Return the (x, y) coordinate for the center point of the cell that contains the specified text.  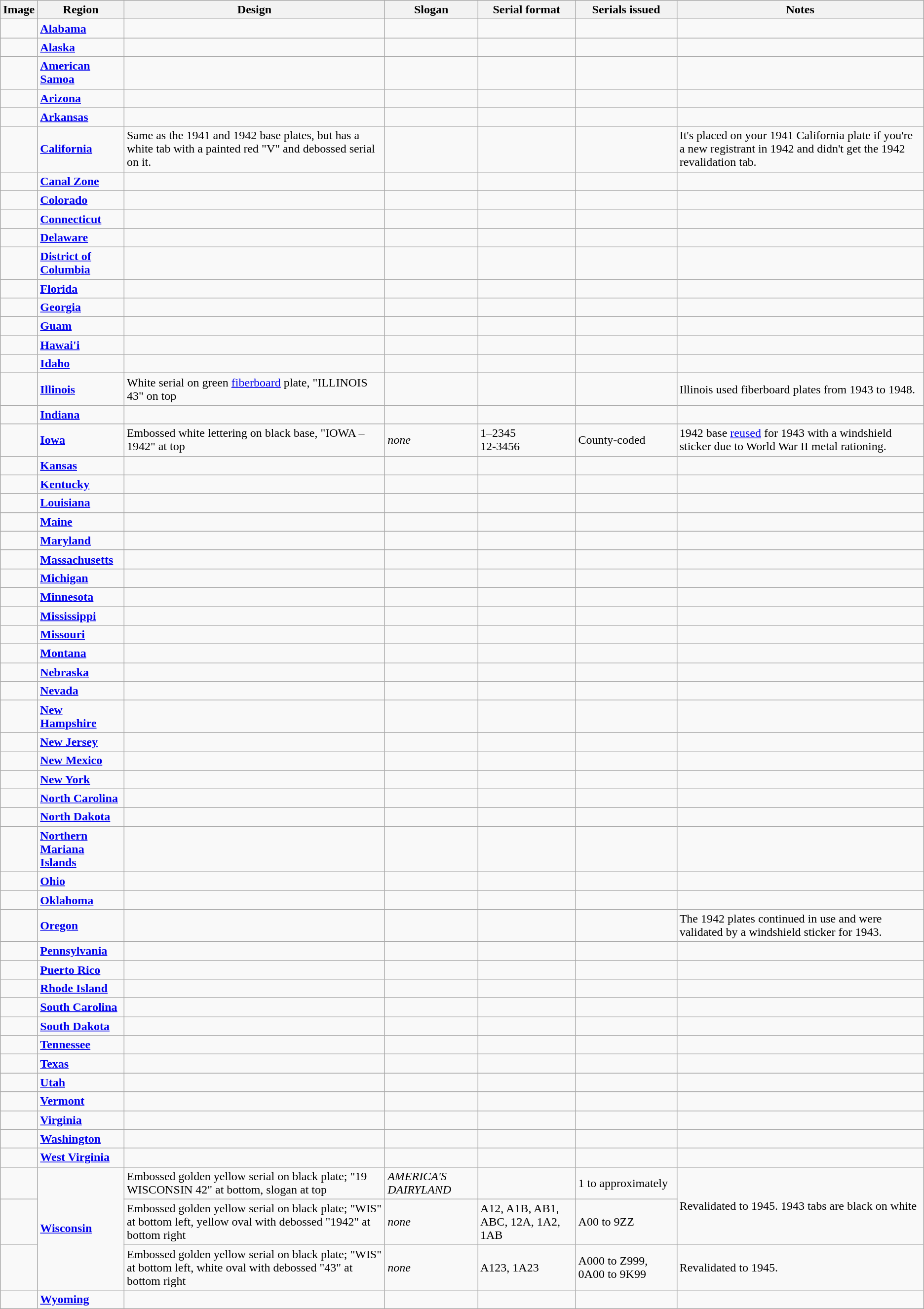
Notes (800, 10)
Oregon (81, 925)
Louisiana (81, 503)
Hawai'i (81, 345)
1 to approximately (626, 1183)
Revalidated to 1945. (800, 1267)
Alaska (81, 47)
South Carolina (81, 1007)
The 1942 plates continued in use and were validated by a windshield sticker for 1943. (800, 925)
Illinois used fiberboard plates from 1943 to 1948. (800, 389)
Maryland (81, 540)
Alabama (81, 29)
Connecticut (81, 219)
County-coded (626, 440)
Serial format (527, 10)
1942 base reused for 1943 with a windshield sticker due to World War II metal rationing. (800, 440)
Embossed golden yellow serial on black plate; "WIS" at bottom left, white oval with debossed "43" at bottom right (254, 1267)
Colorado (81, 200)
Idaho (81, 364)
Image (19, 10)
1–234512-3456 (527, 440)
Wyoming (81, 1299)
North Dakota (81, 817)
Puerto Rico (81, 970)
A123, 1A23 (527, 1267)
New Hampshire (81, 717)
Florida (81, 289)
New York (81, 779)
New Mexico (81, 761)
West Virginia (81, 1157)
Embossed golden yellow serial on black plate; "WIS" at bottom left, yellow oval with debossed "1942" at bottom right (254, 1222)
Georgia (81, 308)
District ofColumbia (81, 263)
Wisconsin (81, 1228)
Illinois (81, 389)
Iowa (81, 440)
Texas (81, 1064)
It's placed on your 1941 California plate if you're a new registrant in 1942 and didn't get the 1942 revalidation tab. (800, 149)
Massachusetts (81, 559)
Pennsylvania (81, 951)
Montana (81, 654)
Arizona (81, 98)
Revalidated to 1945. 1943 tabs are black on white (800, 1205)
A12, A1B, AB1, ABC, 12A, 1A2, 1AB (527, 1222)
A000 to Z999, 0A00 to 9K99 (626, 1267)
Nebraska (81, 672)
Tennessee (81, 1045)
Delaware (81, 237)
Ohio (81, 881)
American Samoa (81, 73)
Nevada (81, 691)
California (81, 149)
Indiana (81, 415)
Embossed white lettering on black base, "IOWA – 1942" at top (254, 440)
Utah (81, 1082)
Arkansas (81, 117)
AMERICA'S DAIRYLAND (431, 1183)
Design (254, 10)
South Dakota (81, 1026)
Canal Zone (81, 181)
Northern Mariana Islands (81, 849)
Kentucky (81, 484)
Same as the 1941 and 1942 base plates, but has a white tab with a painted red "V" and debossed serial on it. (254, 149)
Missouri (81, 635)
Mississippi (81, 616)
Serials issued (626, 10)
Kansas (81, 465)
Minnesota (81, 597)
Region (81, 10)
Guam (81, 326)
Michigan (81, 578)
Rhode Island (81, 989)
Oklahoma (81, 900)
Slogan (431, 10)
Embossed golden yellow serial on black plate; "19 WISCONSIN 42" at bottom, slogan at top (254, 1183)
New Jersey (81, 742)
Vermont (81, 1101)
Virginia (81, 1120)
A00 to 9ZZ (626, 1222)
Maine (81, 522)
North Carolina (81, 798)
Washington (81, 1139)
White serial on green fiberboard plate, "ILLINOIS 43" on top (254, 389)
